Locate the cell with the specified text and output its [X, Y] center coordinate. 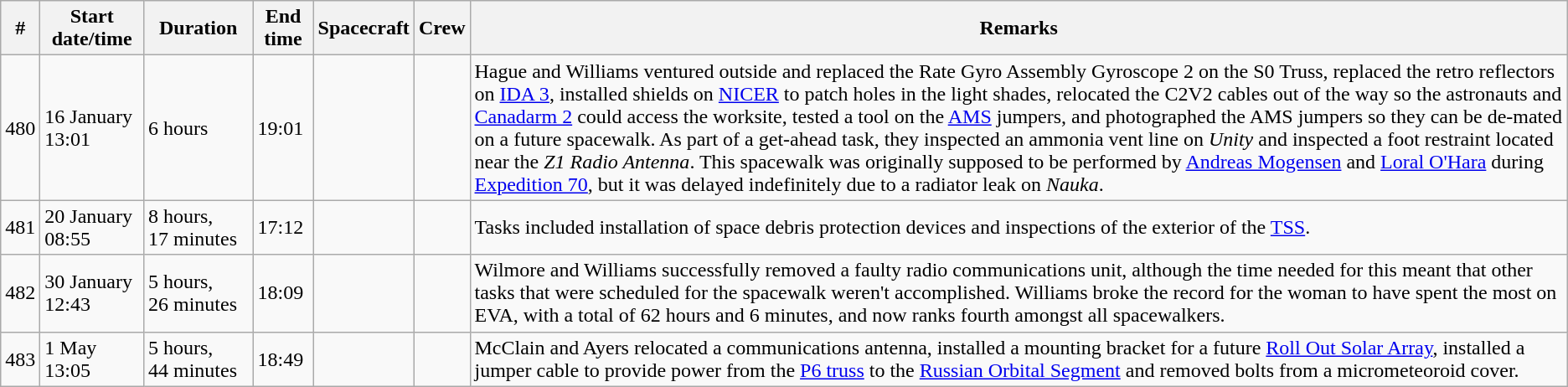
Spacecraft [364, 28]
483 [20, 359]
Start date/time [92, 28]
# [20, 28]
5 hours, 44 minutes [198, 359]
5 hours, 26 minutes [198, 293]
8 hours, 17 minutes [198, 228]
18:49 [283, 359]
20 January08:55 [92, 228]
480 [20, 127]
End time [283, 28]
19:01 [283, 127]
Remarks [1019, 28]
482 [20, 293]
6 hours [198, 127]
Tasks included installation of space debris protection devices and inspections of the exterior of the TSS. [1019, 228]
1 May13:05 [92, 359]
16 January13:01 [92, 127]
Crew [442, 28]
481 [20, 228]
17:12 [283, 228]
30 January12:43 [92, 293]
18:09 [283, 293]
Duration [198, 28]
